Identify which cell holds the provided text, then report its (x, y) central coordinate. 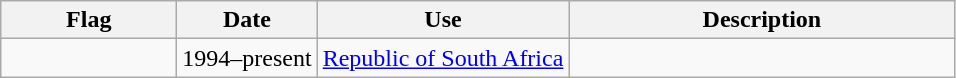
Republic of South Africa (443, 58)
1994–present (247, 58)
Flag (89, 20)
Description (762, 20)
Date (247, 20)
Use (443, 20)
